Scan for the cell matching the given text and deliver its [X, Y] coordinate at center. 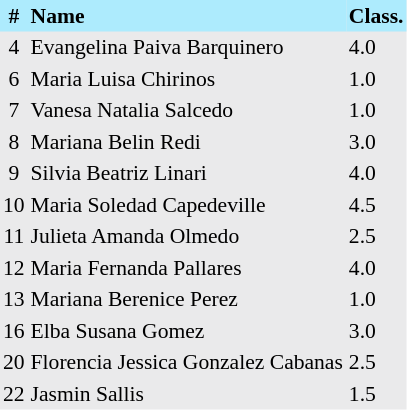
13 [14, 300]
Class. [376, 16]
20 [14, 362]
1.5 [376, 394]
# [14, 16]
16 [14, 331]
Mariana Belin Redi [187, 142]
Maria Soledad Capedeville [187, 205]
Jasmin Sallis [187, 394]
Maria Luisa Chirinos [187, 79]
22 [14, 394]
Elba Susana Gomez [187, 331]
Evangelina Paiva Barquinero [187, 48]
Silvia Beatriz Linari [187, 174]
Maria Fernanda Pallares [187, 268]
Julieta Amanda Olmedo [187, 236]
Name [187, 16]
8 [14, 142]
4.5 [376, 205]
9 [14, 174]
11 [14, 236]
Mariana Berenice Perez [187, 300]
6 [14, 79]
Vanesa Natalia Salcedo [187, 110]
10 [14, 205]
4 [14, 48]
7 [14, 110]
Florencia Jessica Gonzalez Cabanas [187, 362]
12 [14, 268]
